Return the (x, y) coordinate for the center point of the cell that contains the specified text.  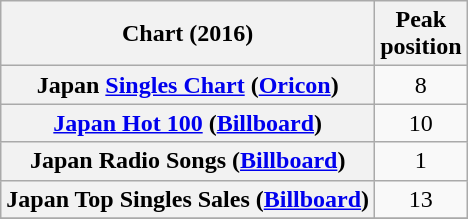
13 (421, 199)
10 (421, 123)
8 (421, 85)
Japan Radio Songs (Billboard) (188, 161)
Japan Hot 100 (Billboard) (188, 123)
Peakposition (421, 34)
Japan Top Singles Sales (Billboard) (188, 199)
Chart (2016) (188, 34)
Japan Singles Chart (Oricon) (188, 85)
1 (421, 161)
